For the text-containing cell, return its midpoint in (x, y) coordinate format. 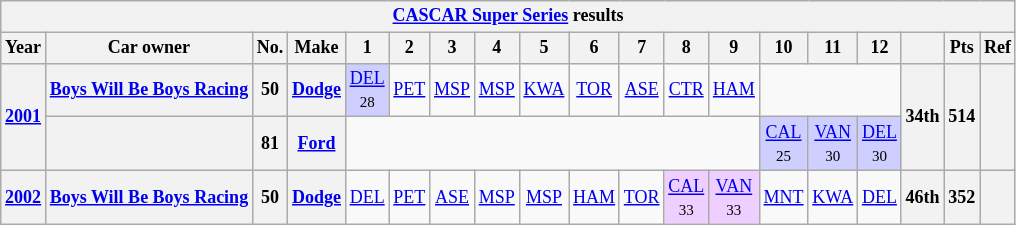
CASCAR Super Series results (508, 16)
352 (962, 197)
12 (880, 48)
4 (496, 48)
Ref (998, 48)
34th (922, 116)
Year (24, 48)
10 (784, 48)
VAN30 (833, 144)
Pts (962, 48)
Car owner (148, 48)
CTR (686, 90)
No. (270, 48)
2002 (24, 197)
9 (734, 48)
5 (544, 48)
2001 (24, 116)
VAN33 (734, 197)
11 (833, 48)
6 (594, 48)
Ford (317, 144)
514 (962, 116)
DEL28 (367, 90)
7 (641, 48)
3 (452, 48)
MNT (784, 197)
DEL30 (880, 144)
Make (317, 48)
CAL33 (686, 197)
81 (270, 144)
8 (686, 48)
46th (922, 197)
2 (410, 48)
1 (367, 48)
CAL25 (784, 144)
